Output the [x, y] coordinate of the center of the cell containing the given text.  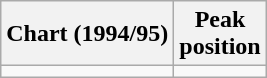
Peakposition [220, 34]
Chart (1994/95) [88, 34]
